Locate the cell with the specified text and output its [x, y] center coordinate. 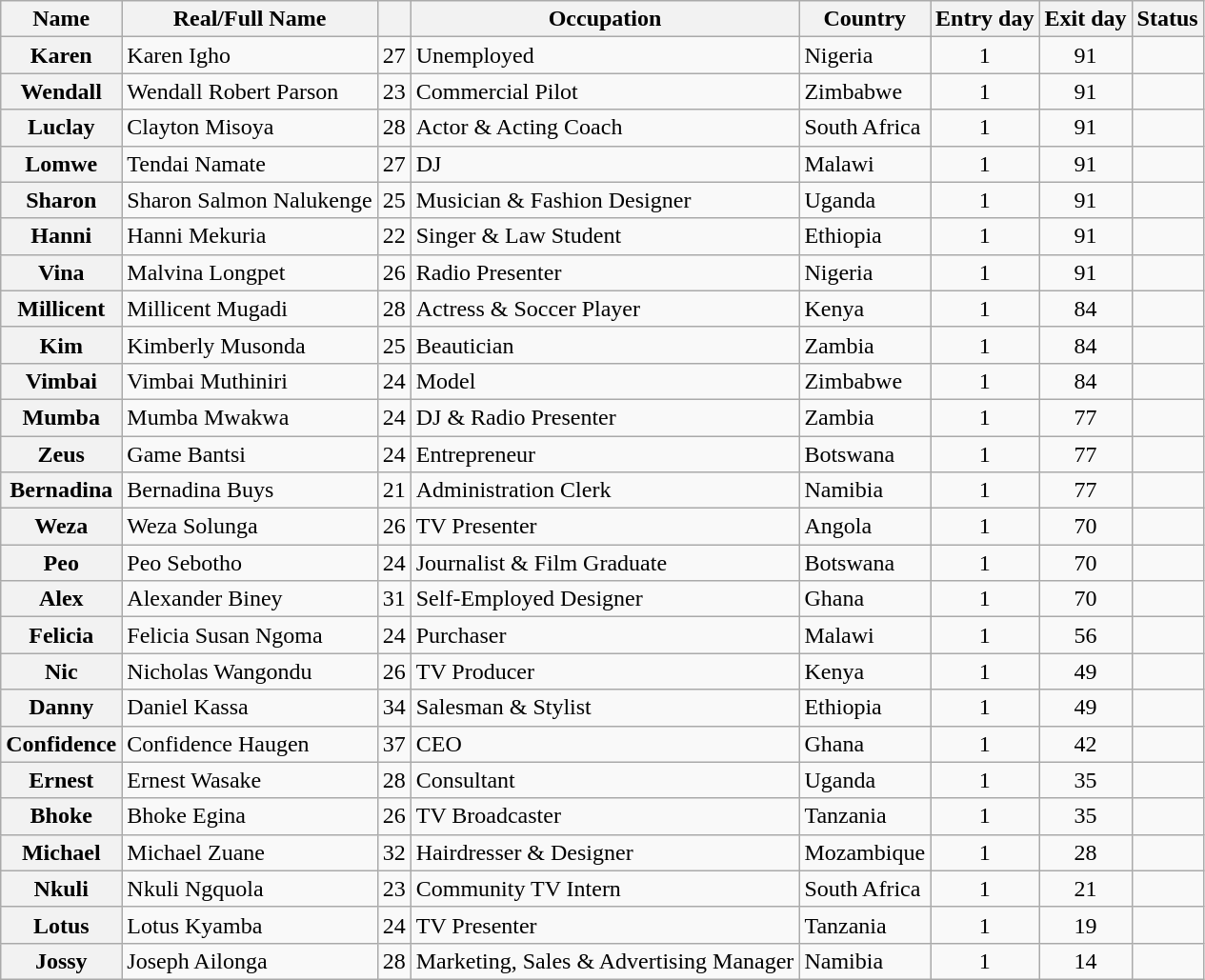
Joseph Ailonga [250, 961]
Name [61, 19]
Purchaser [605, 635]
Nkuli Ngquola [250, 889]
Game Bantsi [250, 454]
Hairdresser & Designer [605, 852]
Self-Employed Designer [605, 599]
Nkuli [61, 889]
Status [1168, 19]
Weza Solunga [250, 527]
Bhoke [61, 816]
Tendai Namate [250, 164]
Occupation [605, 19]
Ernest Wasake [250, 780]
34 [394, 708]
Radio Presenter [605, 272]
TV Producer [605, 671]
Real/Full Name [250, 19]
22 [394, 236]
56 [1086, 635]
Weza [61, 527]
Unemployed [605, 55]
Wendall Robert Parson [250, 91]
DJ & Radio Presenter [605, 417]
Marketing, Sales & Advertising Manager [605, 961]
Mumba Mwakwa [250, 417]
Sharon [61, 200]
Mozambique [865, 852]
Mumba [61, 417]
Kimberly Musonda [250, 345]
Alex [61, 599]
Felicia [61, 635]
Vimbai Muthiniri [250, 381]
Hanni Mekuria [250, 236]
Country [865, 19]
Michael Zuane [250, 852]
Salesman & Stylist [605, 708]
Peo [61, 563]
Nicholas Wangondu [250, 671]
Actress & Soccer Player [605, 309]
Musician & Fashion Designer [605, 200]
Lotus Kyamba [250, 925]
Jossy [61, 961]
Alexander Biney [250, 599]
DJ [605, 164]
Vimbai [61, 381]
32 [394, 852]
Sharon Salmon Nalukenge [250, 200]
Karen Igho [250, 55]
Luclay [61, 128]
Actor & Acting Coach [605, 128]
Nic [61, 671]
Consultant [605, 780]
14 [1086, 961]
Confidence Haugen [250, 744]
Hanni [61, 236]
37 [394, 744]
Model [605, 381]
Clayton Misoya [250, 128]
Vina [61, 272]
Singer & Law Student [605, 236]
Entry day [985, 19]
Peo Sebotho [250, 563]
Felicia Susan Ngoma [250, 635]
Danny [61, 708]
Bernadina [61, 490]
Ernest [61, 780]
Beautician [605, 345]
CEO [605, 744]
19 [1086, 925]
Confidence [61, 744]
Kim [61, 345]
Lomwe [61, 164]
Journalist & Film Graduate [605, 563]
Zeus [61, 454]
Millicent [61, 309]
Lotus [61, 925]
31 [394, 599]
Wendall [61, 91]
Entrepreneur [605, 454]
Angola [865, 527]
Karen [61, 55]
Malvina Longpet [250, 272]
Daniel Kassa [250, 708]
Commercial Pilot [605, 91]
Michael [61, 852]
Administration Clerk [605, 490]
TV Broadcaster [605, 816]
42 [1086, 744]
Bhoke Egina [250, 816]
Community TV Intern [605, 889]
Exit day [1086, 19]
Bernadina Buys [250, 490]
Millicent Mugadi [250, 309]
